Output the [X, Y] coordinate of the center of the cell containing the given text.  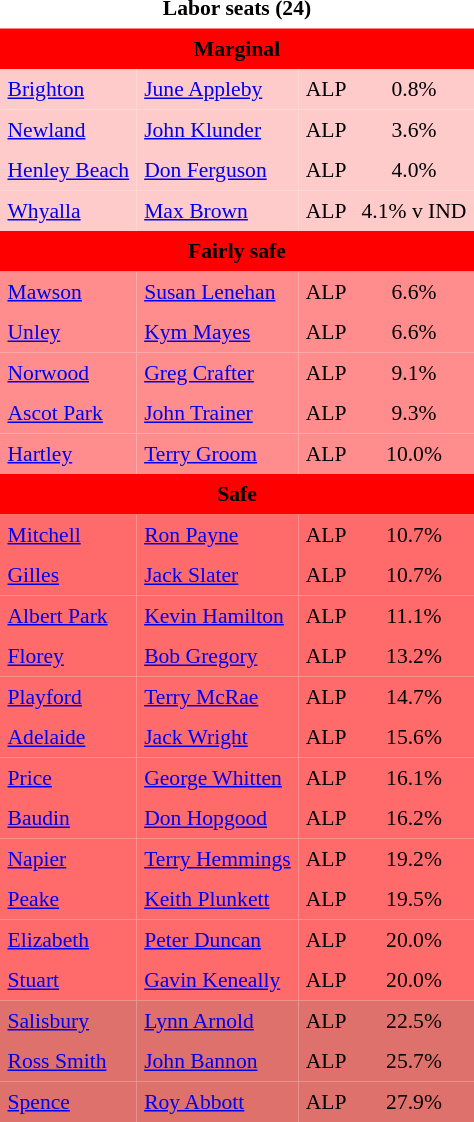
John Klunder [218, 129]
Jack Wright [218, 737]
25.7% [414, 1061]
11.1% [414, 615]
13.2% [414, 656]
Mitchell [68, 534]
Susan Lenehan [218, 291]
16.1% [414, 777]
Lynn Arnold [218, 1020]
Bob Gregory [218, 656]
Newland [68, 129]
Elizabeth [68, 939]
Florey [68, 656]
Gavin Keneally [218, 980]
Kevin Hamilton [218, 615]
John Trainer [218, 413]
Whyalla [68, 210]
4.1% v IND [414, 210]
Max Brown [218, 210]
Roy Abbott [218, 1101]
Brighton [68, 89]
9.3% [414, 413]
15.6% [414, 737]
Peter Duncan [218, 939]
Price [68, 777]
Mawson [68, 291]
Jack Slater [218, 575]
Napier [68, 858]
Don Hopgood [218, 818]
Keith Plunkett [218, 899]
Norwood [68, 372]
22.5% [414, 1020]
Terry McRae [218, 696]
Fairly safe [237, 251]
16.2% [414, 818]
Albert Park [68, 615]
Unley [68, 332]
Marginal [237, 48]
George Whitten [218, 777]
Henley Beach [68, 170]
Terry Groom [218, 453]
June Appleby [218, 89]
Kym Mayes [218, 332]
Greg Crafter [218, 372]
3.6% [414, 129]
Terry Hemmings [218, 858]
Spence [68, 1101]
Ron Payne [218, 534]
9.1% [414, 372]
Salisbury [68, 1020]
0.8% [414, 89]
Adelaide [68, 737]
John Bannon [218, 1061]
4.0% [414, 170]
19.5% [414, 899]
Stuart [68, 980]
Baudin [68, 818]
Playford [68, 696]
Peake [68, 899]
Ascot Park [68, 413]
Ross Smith [68, 1061]
14.7% [414, 696]
Hartley [68, 453]
27.9% [414, 1101]
Safe [237, 494]
Gilles [68, 575]
10.0% [414, 453]
19.2% [414, 858]
Don Ferguson [218, 170]
